Pinpoint the cell where the given text exists, returning its (X, Y) midpoint coordinate. 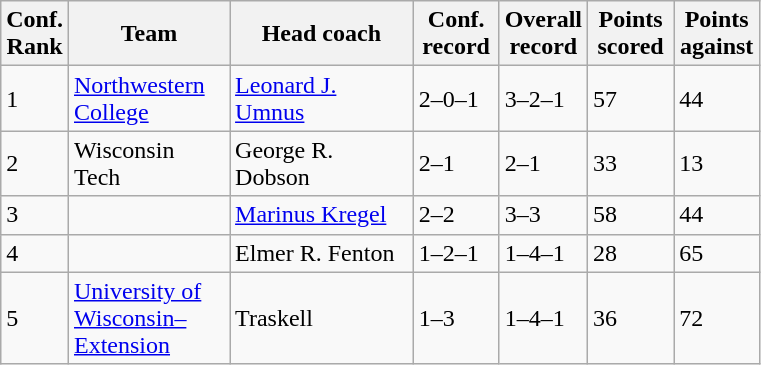
3 (35, 215)
Conf. Rank (35, 34)
Leonard J. Umnus (322, 98)
Points against (717, 34)
2–2 (456, 215)
4 (35, 253)
Overall record (543, 34)
3–3 (543, 215)
57 (631, 98)
Northwestern College (148, 98)
33 (631, 164)
2 (35, 164)
1 (35, 98)
University of Wisconsin–Extension (148, 318)
Marinus Kregel (322, 215)
1–3 (456, 318)
36 (631, 318)
George R. Dobson (322, 164)
Conf. record (456, 34)
Team (148, 34)
5 (35, 318)
1–2–1 (456, 253)
Traskell (322, 318)
28 (631, 253)
72 (717, 318)
13 (717, 164)
2–0–1 (456, 98)
65 (717, 253)
Wisconsin Tech (148, 164)
Elmer R. Fenton (322, 253)
Head coach (322, 34)
Points scored (631, 34)
3–2–1 (543, 98)
58 (631, 215)
